Capture the cell that displays the provided text and extract its [x, y] central coordinate. 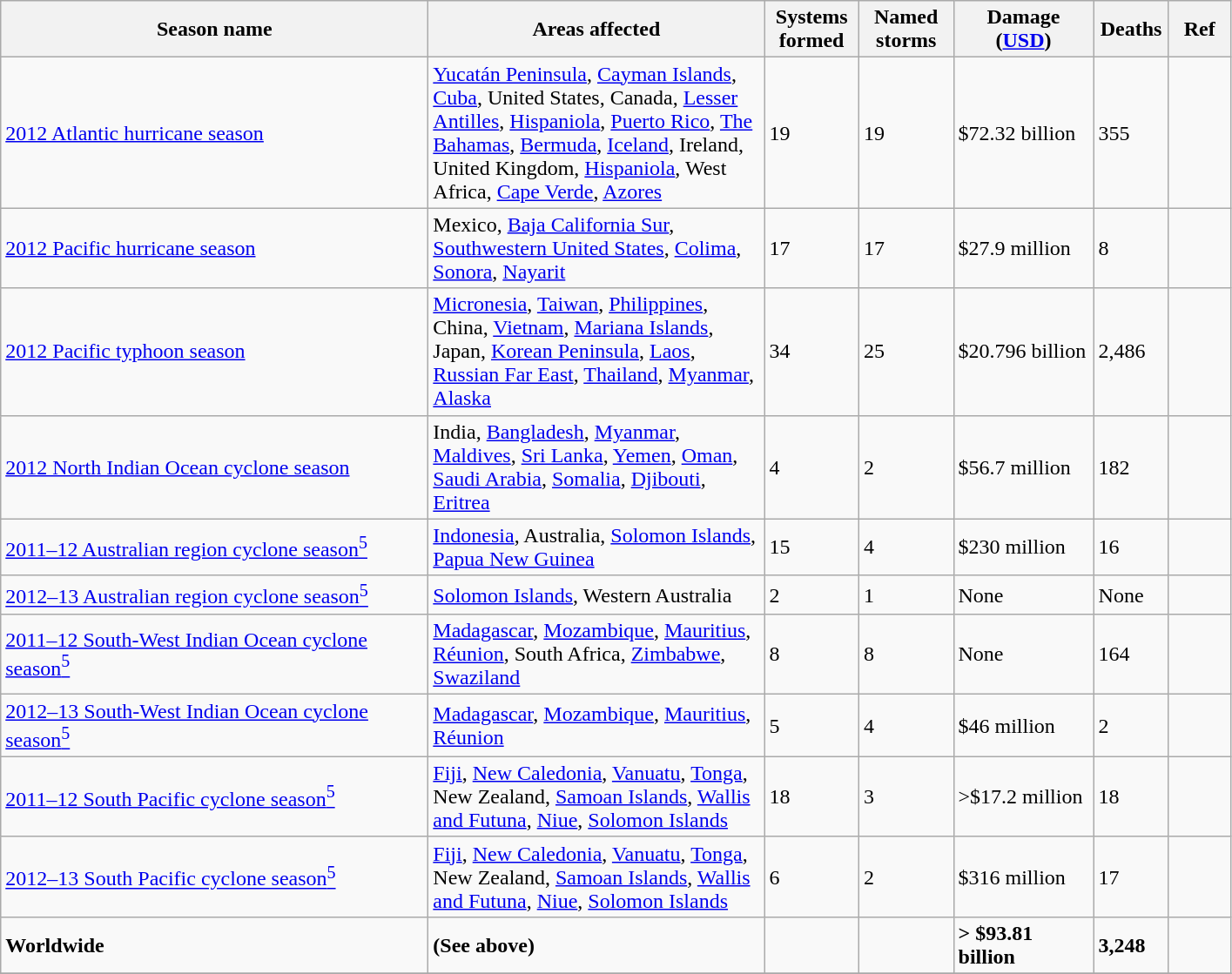
164 [1131, 655]
$230 million [1024, 547]
Mexico, Baja California Sur, Southwestern United States, Colima, Sonora, Nayarit [596, 248]
2012 Atlantic hurricane season [214, 132]
3 [905, 796]
(See above) [596, 945]
Madagascar, Mozambique, Mauritius, Réunion, South Africa, Zimbabwe, Swaziland [596, 655]
5 [811, 726]
$316 million [1024, 877]
$20.796 billion [1024, 352]
2012 Pacific hurricane season [214, 248]
25 [905, 352]
$72.32 billion [1024, 132]
$27.9 million [1024, 248]
3,248 [1131, 945]
355 [1131, 132]
16 [1131, 547]
2012 North Indian Ocean cyclone season [214, 467]
Ref [1200, 30]
Madagascar, Mozambique, Mauritius, Réunion [596, 726]
Solomon Islands, Western Australia [596, 595]
Deaths [1131, 30]
34 [811, 352]
$56.7 million [1024, 467]
1 [905, 595]
India, Bangladesh, Myanmar, Maldives, Sri Lanka, Yemen, Oman, Saudi Arabia, Somalia, Djibouti, Eritrea [596, 467]
2,486 [1131, 352]
182 [1131, 467]
2011–12 Australian region cyclone season5 [214, 547]
Systems formed [811, 30]
2012–13 South-West Indian Ocean cyclone season5 [214, 726]
Named storms [905, 30]
2012 Pacific typhoon season [214, 352]
Micronesia, Taiwan, Philippines, China, Vietnam, Mariana Islands, Japan, Korean Peninsula, Laos, Russian Far East, Thailand, Myanmar, Alaska [596, 352]
2012–13 Australian region cyclone season5 [214, 595]
> $93.81 billion [1024, 945]
>$17.2 million [1024, 796]
Areas affected [596, 30]
6 [811, 877]
2011–12 South-West Indian Ocean cyclone season5 [214, 655]
15 [811, 547]
Indonesia, Australia, Solomon Islands, Papua New Guinea [596, 547]
2012–13 South Pacific cyclone season5 [214, 877]
Season name [214, 30]
Worldwide [214, 945]
2011–12 South Pacific cyclone season5 [214, 796]
Damage (USD) [1024, 30]
$46 million [1024, 726]
